Capture the cell that displays the provided text and extract its [X, Y] central coordinate. 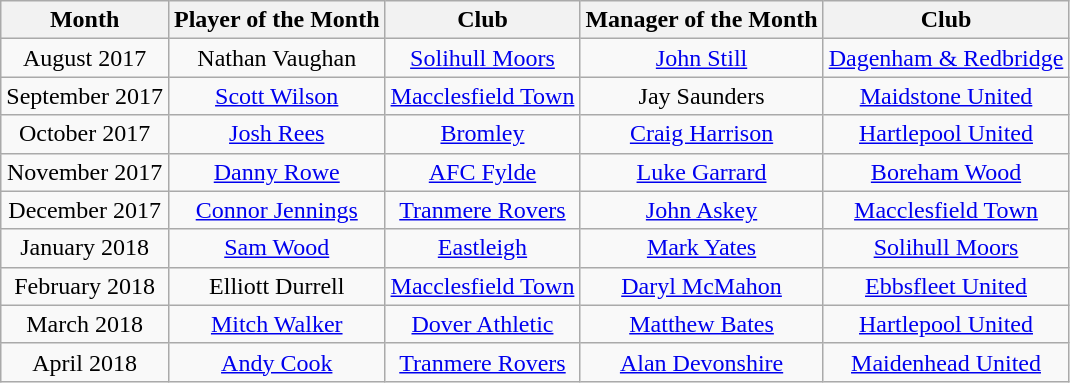
Nathan Vaughan [276, 58]
January 2018 [85, 248]
March 2018 [85, 324]
John Askey [702, 210]
Boreham Wood [946, 172]
Manager of the Month [702, 20]
Maidenhead United [946, 362]
Player of the Month [276, 20]
AFC Fylde [482, 172]
Alan Devonshire [702, 362]
Month [85, 20]
August 2017 [85, 58]
Andy Cook [276, 362]
Danny Rowe [276, 172]
Maidstone United [946, 96]
December 2017 [85, 210]
Jay Saunders [702, 96]
Josh Rees [276, 134]
Eastleigh [482, 248]
Sam Wood [276, 248]
September 2017 [85, 96]
Bromley [482, 134]
Elliott Durrell [276, 286]
Craig Harrison [702, 134]
Ebbsfleet United [946, 286]
Mitch Walker [276, 324]
Dover Athletic [482, 324]
Daryl McMahon [702, 286]
Luke Garrard [702, 172]
Scott Wilson [276, 96]
John Still [702, 58]
Connor Jennings [276, 210]
April 2018 [85, 362]
Mark Yates [702, 248]
February 2018 [85, 286]
October 2017 [85, 134]
Matthew Bates [702, 324]
November 2017 [85, 172]
Dagenham & Redbridge [946, 58]
